Search for the cell housing the specified text and yield its [X, Y] center coordinate. 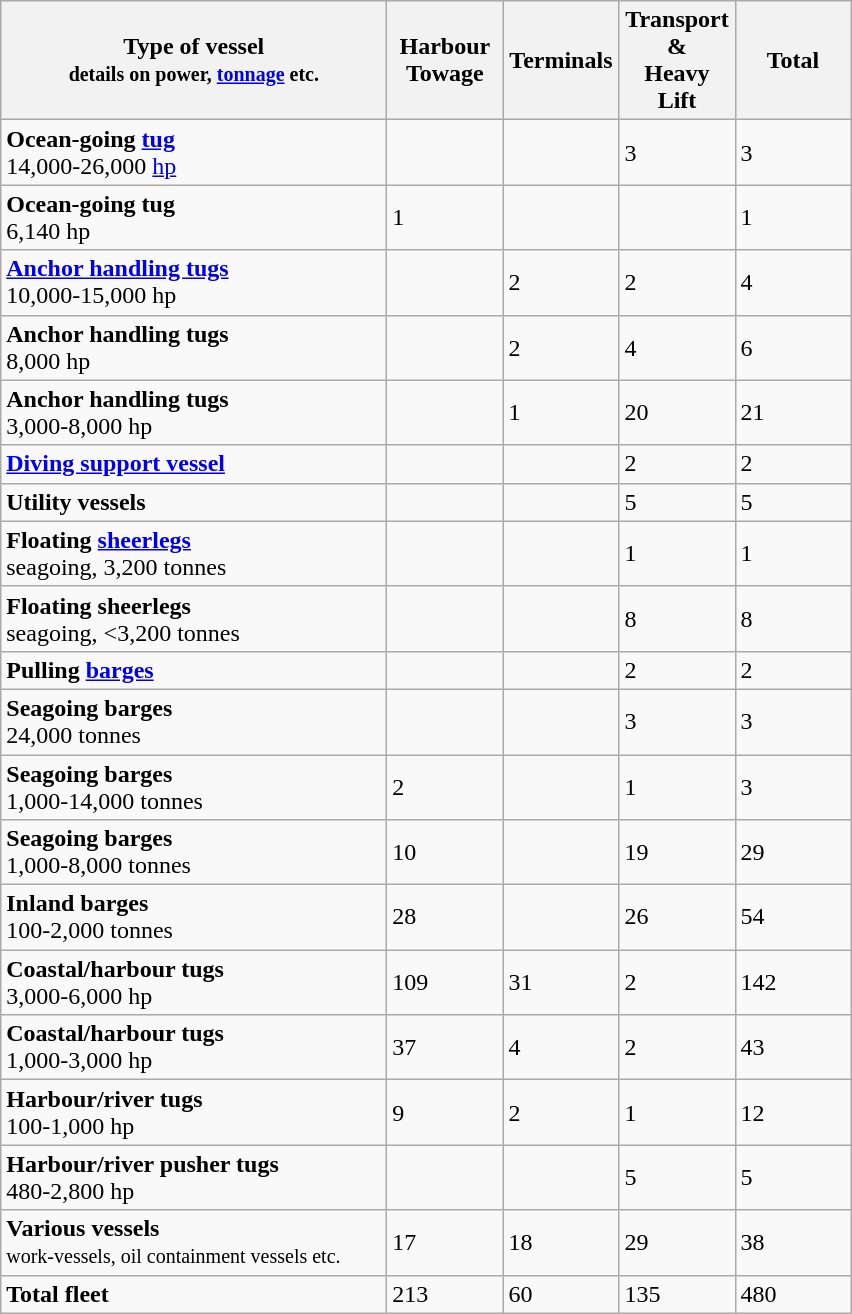
Harbour Towage [445, 60]
Seagoing barges24,000 tonnes [194, 722]
Anchor handling tugs3,000-8,000 hp [194, 412]
38 [793, 1242]
Transport & Heavy Lift [677, 60]
17 [445, 1242]
Type of vesseldetails on power, tonnage etc. [194, 60]
26 [677, 918]
Harbour/river tugs100-1,000 hp [194, 1112]
Total fleet [194, 1294]
Inland barges100-2,000 tonnes [194, 918]
Diving support vessel [194, 464]
480 [793, 1294]
21 [793, 412]
20 [677, 412]
Seagoing barges1,000-8,000 tonnes [194, 852]
Various vesselswork-vessels, oil containment vessels etc. [194, 1242]
213 [445, 1294]
Total [793, 60]
Harbour/river pusher tugs480-2,800 hp [194, 1178]
Floating sheerlegsseagoing, <3,200 tonnes [194, 618]
142 [793, 982]
12 [793, 1112]
Seagoing barges1,000-14,000 tonnes [194, 786]
Anchor handling tugs8,000 hp [194, 348]
28 [445, 918]
Coastal/harbour tugs1,000-3,000 hp [194, 1048]
37 [445, 1048]
10 [445, 852]
Utility vessels [194, 502]
135 [677, 1294]
Terminals [561, 60]
54 [793, 918]
19 [677, 852]
31 [561, 982]
9 [445, 1112]
60 [561, 1294]
6 [793, 348]
43 [793, 1048]
109 [445, 982]
Coastal/harbour tugs3,000-6,000 hp [194, 982]
Ocean-going tug14,000-26,000 hp [194, 152]
Floating sheerlegsseagoing, 3,200 tonnes [194, 554]
18 [561, 1242]
Ocean-going tug6,140 hp [194, 218]
Anchor handling tugs10,000-15,000 hp [194, 282]
Pulling barges [194, 670]
